Locate the cell with the specified text and output its (X, Y) center coordinate. 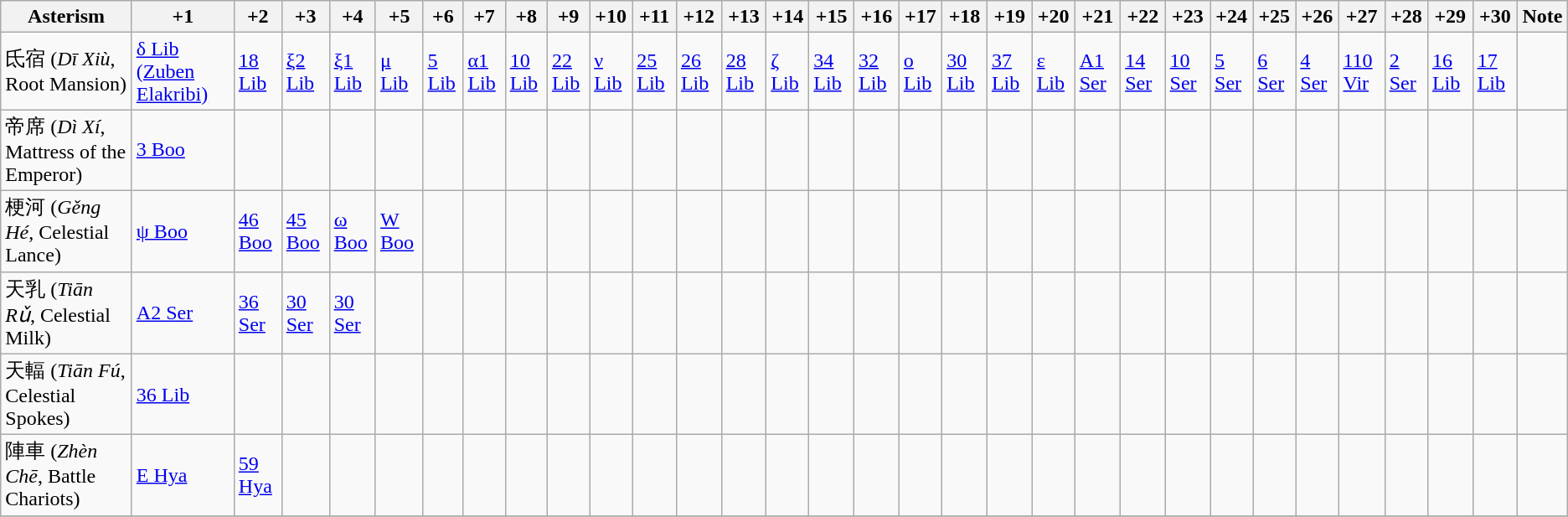
+16 (877, 17)
+8 (526, 17)
34 Lib (832, 71)
陣車 (Zhèn Chē, Battle Chariots) (67, 476)
+5 (399, 17)
ψ Boo (183, 231)
36 Ser (258, 313)
3 Boo (183, 151)
16 Lib (1450, 71)
+9 (568, 17)
天乳 (Tiān Rǔ, Celestial Milk) (67, 313)
+2 (258, 17)
+4 (352, 17)
10 Ser (1188, 71)
+7 (484, 17)
18 Lib (258, 71)
氐宿 (Dī Xiù, Root Mansion) (67, 71)
+6 (443, 17)
+20 (1054, 17)
59 Hya (258, 476)
梗河 (Gěng Hé, Celestial Lance) (67, 231)
46 Boo (258, 231)
+23 (1188, 17)
帝席 (Dì Xí, Mattress of the Emperor) (67, 151)
A2 Ser (183, 313)
10 Lib (526, 71)
32 Lib (877, 71)
+10 (611, 17)
+11 (655, 17)
37 Lib (1009, 71)
ξ2 Lib (305, 71)
+24 (1231, 17)
μ Lib (399, 71)
+18 (965, 17)
+3 (305, 17)
Note (1543, 17)
α1 Lib (484, 71)
6 Ser (1275, 71)
+28 (1406, 17)
+30 (1495, 17)
14 Ser (1142, 71)
25 Lib (655, 71)
W Boo (399, 231)
+17 (920, 17)
+14 (787, 17)
天輻 (Tiān Fú, Celestial Spokes) (67, 394)
+27 (1362, 17)
Asterism (67, 17)
ν Lib (611, 71)
110 Vir (1362, 71)
+19 (1009, 17)
+12 (699, 17)
δ Lib (Zuben Elakribi) (183, 71)
+21 (1097, 17)
2 Ser (1406, 71)
5 Ser (1231, 71)
+22 (1142, 17)
28 Lib (744, 71)
+15 (832, 17)
+29 (1450, 17)
+13 (744, 17)
30 Lib (965, 71)
A1 Ser (1097, 71)
36 Lib (183, 394)
E Hya (183, 476)
+26 (1317, 17)
26 Lib (699, 71)
17 Lib (1495, 71)
+1 (183, 17)
ξ1 Lib (352, 71)
5 Lib (443, 71)
ζ Lib (787, 71)
22 Lib (568, 71)
+25 (1275, 17)
4 Ser (1317, 71)
ο Lib (920, 71)
ω Boo (352, 231)
ε Lib (1054, 71)
45 Boo (305, 231)
